For the text-containing cell, return its midpoint in (x, y) coordinate format. 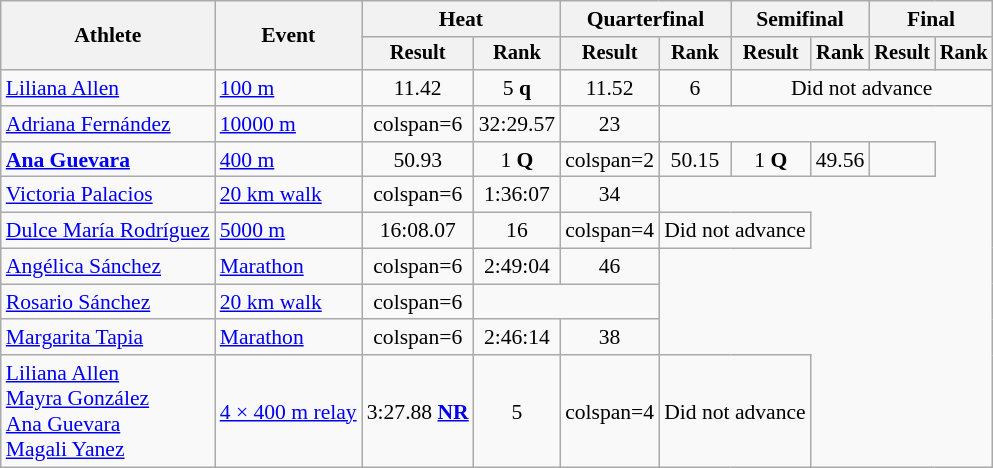
400 m (288, 160)
Final (930, 19)
11.52 (610, 88)
6 (695, 88)
Angélica Sánchez (108, 267)
34 (610, 195)
100 m (288, 88)
5 q (517, 88)
10000 m (288, 124)
Event (288, 36)
Heat (461, 19)
5 (517, 411)
5000 m (288, 231)
Semifinal (800, 19)
32:29.57 (517, 124)
Ana Guevara (108, 160)
Quarterfinal (646, 19)
Dulce María Rodríguez (108, 231)
50.93 (418, 160)
3:27.88 NR (418, 411)
49.56 (840, 160)
23 (610, 124)
50.15 (695, 160)
2:46:14 (517, 338)
46 (610, 267)
Margarita Tapia (108, 338)
11.42 (418, 88)
Victoria Palacios (108, 195)
Athlete (108, 36)
Liliana AllenMayra GonzálezAna GuevaraMagali Yanez (108, 411)
4 × 400 m relay (288, 411)
Adriana Fernández (108, 124)
Rosario Sánchez (108, 302)
colspan=2 (610, 160)
38 (610, 338)
2:49:04 (517, 267)
16:08.07 (418, 231)
Liliana Allen (108, 88)
16 (517, 231)
1:36:07 (517, 195)
